Identify which cell holds the provided text, then report its [x, y] central coordinate. 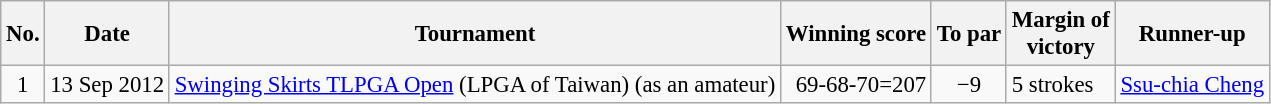
Runner-up [1192, 34]
1 [23, 85]
Ssu-chia Cheng [1192, 85]
Tournament [474, 34]
Margin ofvictory [1060, 34]
5 strokes [1060, 85]
13 Sep 2012 [107, 85]
Swinging Skirts TLPGA Open (LPGA of Taiwan) (as an amateur) [474, 85]
69-68-70=207 [856, 85]
No. [23, 34]
Date [107, 34]
To par [968, 34]
Winning score [856, 34]
−9 [968, 85]
